From the cell containing the given text, extract its center point as [x, y] coordinate. 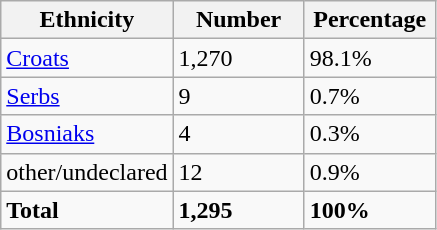
Ethnicity [87, 20]
1,295 [238, 210]
Croats [87, 58]
1,270 [238, 58]
98.1% [370, 58]
12 [238, 172]
Bosniaks [87, 134]
4 [238, 134]
100% [370, 210]
0.9% [370, 172]
Serbs [87, 96]
Number [238, 20]
Total [87, 210]
Percentage [370, 20]
0.7% [370, 96]
9 [238, 96]
other/undeclared [87, 172]
0.3% [370, 134]
